Output the (x, y) coordinate of the center of the cell containing the given text.  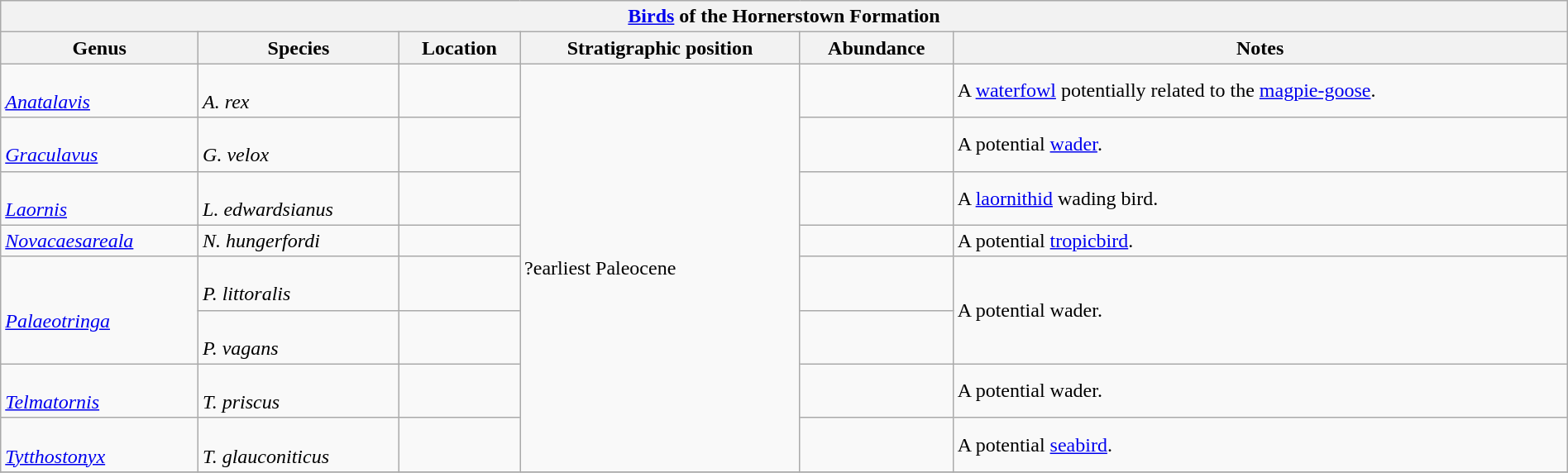
Abundance (877, 48)
Anatalavis (99, 91)
Location (459, 48)
?earliest Paleocene (660, 268)
T. glauconiticus (299, 445)
Graculavus (99, 144)
Birds of the Hornerstown Formation (784, 17)
A waterfowl potentially related to the magpie-goose. (1260, 91)
Stratigraphic position (660, 48)
T. priscus (299, 390)
A. rex (299, 91)
N. hungerfordi (299, 241)
Genus (99, 48)
Laornis (99, 198)
Species (299, 48)
Telmatornis (99, 390)
L. edwardsianus (299, 198)
G. velox (299, 144)
Novacaesareala (99, 241)
A laornithid wading bird. (1260, 198)
Tytthostonyx (99, 445)
A potential tropicbird. (1260, 241)
Notes (1260, 48)
P. vagans (299, 337)
P. littoralis (299, 283)
Palaeotringa (99, 310)
A potential seabird. (1260, 445)
